For the text-containing cell, return its midpoint in (x, y) coordinate format. 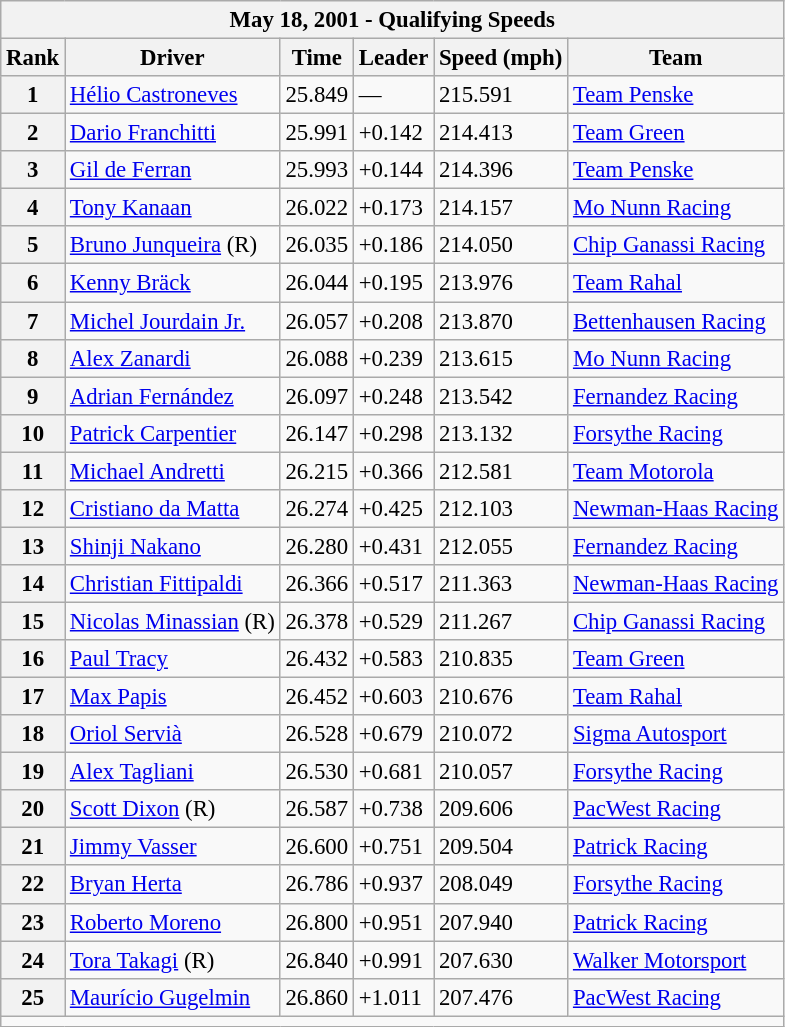
May 18, 2001 - Qualifying Speeds (392, 20)
Alex Tagliani (173, 772)
Hélio Castroneves (173, 95)
+0.186 (393, 245)
209.606 (501, 809)
+0.751 (393, 847)
+0.144 (393, 170)
Cristiano da Matta (173, 509)
Tora Takagi (R) (173, 960)
+0.431 (393, 546)
15 (33, 621)
Nicolas Minassian (R) (173, 621)
214.396 (501, 170)
+0.517 (393, 584)
26.530 (316, 772)
25.991 (316, 133)
210.835 (501, 659)
207.630 (501, 960)
+0.951 (393, 922)
Adrian Fernández (173, 396)
Rank (33, 58)
26.587 (316, 809)
209.504 (501, 847)
+0.679 (393, 734)
4 (33, 208)
212.055 (501, 546)
20 (33, 809)
Oriol Servià (173, 734)
26.035 (316, 245)
212.581 (501, 471)
210.676 (501, 697)
Alex Zanardi (173, 358)
10 (33, 433)
+0.366 (393, 471)
26.786 (316, 885)
16 (33, 659)
+0.142 (393, 133)
Sigma Autosport (676, 734)
215.591 (501, 95)
213.976 (501, 283)
25 (33, 997)
Leader (393, 58)
+1.011 (393, 997)
26.147 (316, 433)
Max Papis (173, 697)
21 (33, 847)
Speed (mph) (501, 58)
Patrick Carpentier (173, 433)
Bryan Herta (173, 885)
Dario Franchitti (173, 133)
5 (33, 245)
+0.239 (393, 358)
8 (33, 358)
Scott Dixon (R) (173, 809)
207.940 (501, 922)
Jimmy Vasser (173, 847)
26.600 (316, 847)
26.097 (316, 396)
25.849 (316, 95)
26.378 (316, 621)
Time (316, 58)
— (393, 95)
25.993 (316, 170)
213.870 (501, 321)
Team Motorola (676, 471)
207.476 (501, 997)
+0.195 (393, 283)
+0.208 (393, 321)
14 (33, 584)
24 (33, 960)
26.280 (316, 546)
211.363 (501, 584)
13 (33, 546)
Bettenhausen Racing (676, 321)
+0.583 (393, 659)
26.840 (316, 960)
Gil de Ferran (173, 170)
+0.991 (393, 960)
212.103 (501, 509)
+0.738 (393, 809)
214.413 (501, 133)
+0.298 (393, 433)
26.022 (316, 208)
22 (33, 885)
+0.937 (393, 885)
+0.681 (393, 772)
210.057 (501, 772)
26.057 (316, 321)
213.132 (501, 433)
26.366 (316, 584)
+0.173 (393, 208)
26.432 (316, 659)
211.267 (501, 621)
1 (33, 95)
19 (33, 772)
26.044 (316, 283)
26.215 (316, 471)
Christian Fittipaldi (173, 584)
214.050 (501, 245)
2 (33, 133)
Maurício Gugelmin (173, 997)
9 (33, 396)
17 (33, 697)
+0.529 (393, 621)
26.860 (316, 997)
26.088 (316, 358)
210.072 (501, 734)
Walker Motorsport (676, 960)
18 (33, 734)
Bruno Junqueira (R) (173, 245)
Kenny Bräck (173, 283)
Michel Jourdain Jr. (173, 321)
7 (33, 321)
26.452 (316, 697)
11 (33, 471)
208.049 (501, 885)
Driver (173, 58)
+0.603 (393, 697)
+0.248 (393, 396)
26.528 (316, 734)
26.800 (316, 922)
12 (33, 509)
Michael Andretti (173, 471)
Roberto Moreno (173, 922)
Shinji Nakano (173, 546)
23 (33, 922)
214.157 (501, 208)
26.274 (316, 509)
213.542 (501, 396)
Tony Kanaan (173, 208)
3 (33, 170)
Team (676, 58)
6 (33, 283)
+0.425 (393, 509)
Paul Tracy (173, 659)
213.615 (501, 358)
